Extract the [x, y] coordinate from the center of the cell holding the provided text.  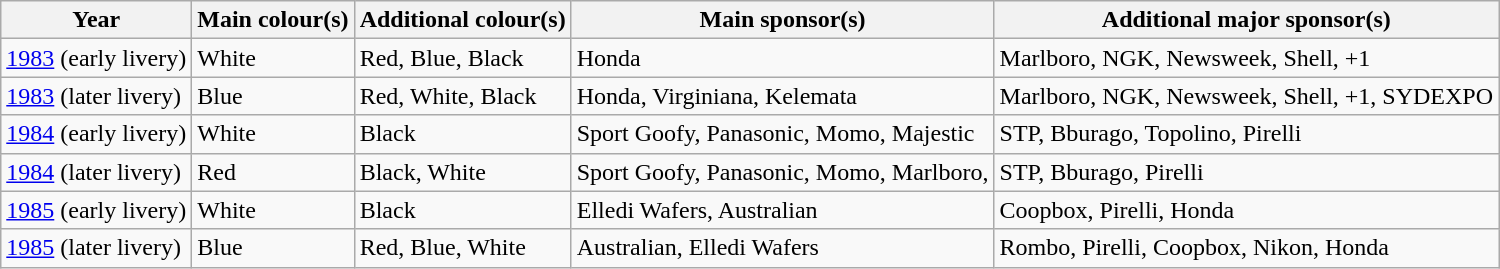
Red [273, 172]
Marlboro, NGK, Newsweek, Shell, +1, SYDEXPO [1246, 96]
Rombo, Pirelli, Coopbox, Nikon, Honda [1246, 248]
Australian, Elledi Wafers [782, 248]
Main colour(s) [273, 20]
1985 (later livery) [96, 248]
Additional colour(s) [462, 20]
1985 (early livery) [96, 210]
Main sponsor(s) [782, 20]
1983 (later livery) [96, 96]
Elledi Wafers, Australian [782, 210]
Honda, Virginiana, Kelemata [782, 96]
Additional major sponsor(s) [1246, 20]
1984 (early livery) [96, 134]
Sport Goofy, Panasonic, Momo, Majestic [782, 134]
Red, Blue, Black [462, 58]
Sport Goofy, Panasonic, Momo, Marlboro, [782, 172]
STP, Bburago, Pirelli [1246, 172]
1983 (early livery) [96, 58]
Black, White [462, 172]
Coopbox, Pirelli, Honda [1246, 210]
Honda [782, 58]
Marlboro, NGK, Newsweek, Shell, +1 [1246, 58]
Red, Blue, White [462, 248]
Red, White, Black [462, 96]
STP, Bburago, Topolino, Pirelli [1246, 134]
Year [96, 20]
1984 (later livery) [96, 172]
